Scan for the cell matching the given text and deliver its [X, Y] coordinate at center. 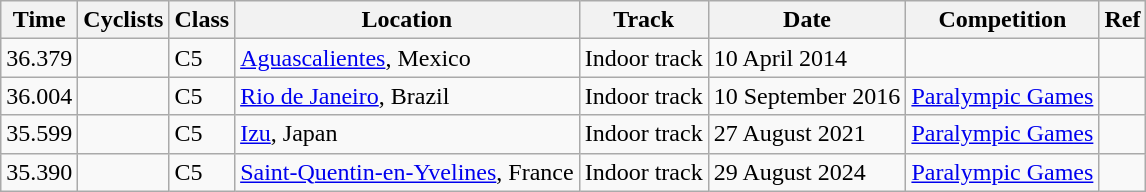
Class [202, 20]
10 September 2016 [807, 96]
Date [807, 20]
Track [644, 20]
36.004 [40, 96]
35.390 [40, 172]
Location [408, 20]
Izu, Japan [408, 134]
Aguascalientes, Mexico [408, 58]
Saint-Quentin-en-Yvelines, France [408, 172]
35.599 [40, 134]
36.379 [40, 58]
Ref [1122, 20]
29 August 2024 [807, 172]
Time [40, 20]
27 August 2021 [807, 134]
Competition [1002, 20]
10 April 2014 [807, 58]
Rio de Janeiro, Brazil [408, 96]
Cyclists [124, 20]
